Identify which cell holds the provided text, then report its [X, Y] central coordinate. 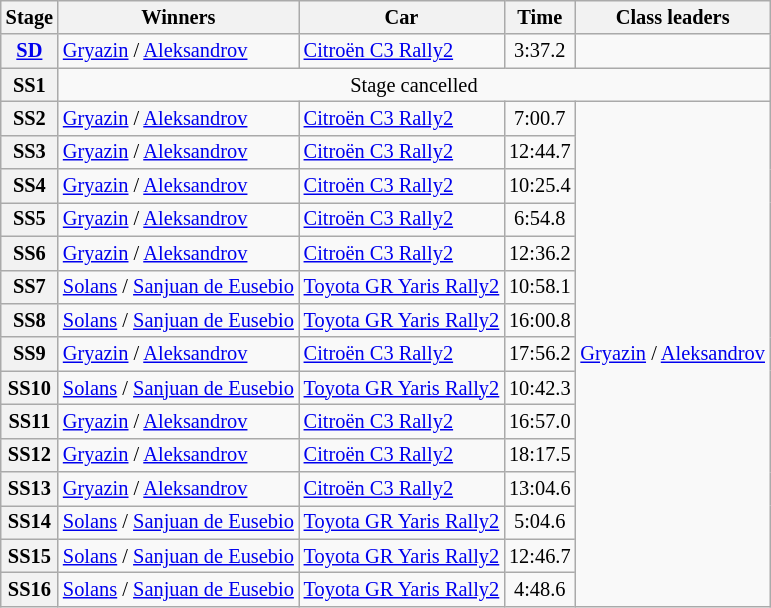
17:56.2 [540, 354]
SS13 [30, 489]
SS11 [30, 421]
18:17.5 [540, 455]
10:58.1 [540, 287]
16:57.0 [540, 421]
SS8 [30, 320]
Time [540, 17]
12:46.7 [540, 556]
5:04.6 [540, 522]
Stage cancelled [414, 85]
Stage [30, 17]
Class leaders [673, 17]
SS10 [30, 388]
Car [402, 17]
SS6 [30, 253]
SS15 [30, 556]
SS9 [30, 354]
16:00.8 [540, 320]
SS3 [30, 152]
12:44.7 [540, 152]
7:00.7 [540, 118]
SD [30, 51]
SS5 [30, 219]
3:37.2 [540, 51]
SS1 [30, 85]
Winners [178, 17]
13:04.6 [540, 489]
SS4 [30, 186]
12:36.2 [540, 253]
SS14 [30, 522]
SS12 [30, 455]
10:25.4 [540, 186]
SS16 [30, 589]
10:42.3 [540, 388]
SS2 [30, 118]
6:54.8 [540, 219]
SS7 [30, 287]
4:48.6 [540, 589]
